Detect which cell encompasses the target text, then output its [X, Y] center coordinate. 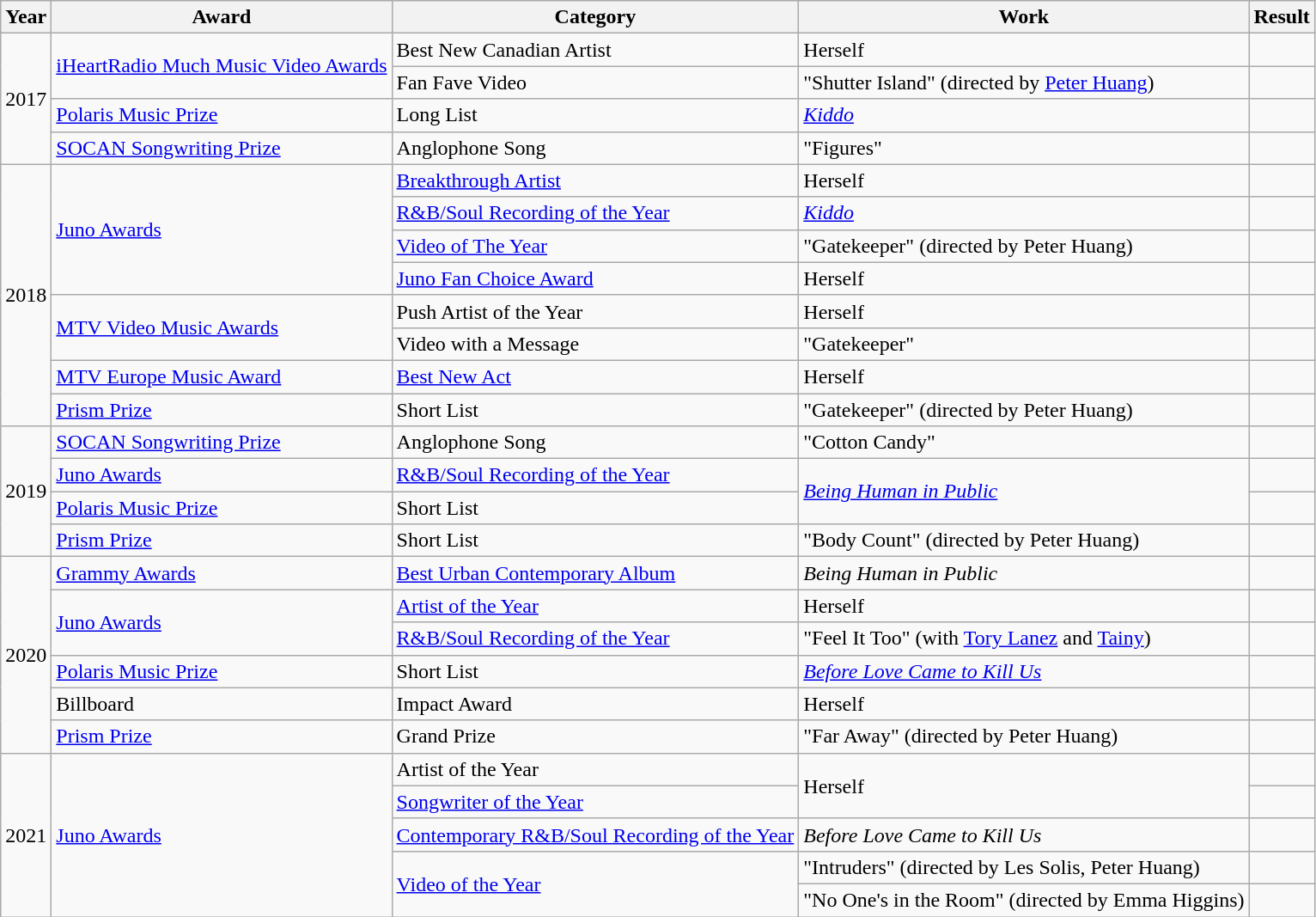
Video of The Year [595, 246]
2021 [26, 834]
Best New Act [595, 376]
Video with a Message [595, 344]
"Figures" [1024, 148]
Best New Canadian Artist [595, 50]
Year [26, 17]
Work [1024, 17]
2017 [26, 99]
Grammy Awards [222, 573]
"Intruders" (directed by Les Solis, Peter Huang) [1024, 867]
2020 [26, 655]
2018 [26, 295]
Long List [595, 115]
Grand Prize [595, 737]
"Shutter Island" (directed by Peter Huang) [1024, 83]
"Feel It Too" (with Tory Lanez and Tainy) [1024, 639]
Push Artist of the Year [595, 311]
"Cotton Candy" [1024, 443]
"No One's in the Room" (directed by Emma Higgins) [1024, 900]
iHeartRadio Much Music Video Awards [222, 66]
Fan Fave Video [595, 83]
2019 [26, 492]
Juno Fan Choice Award [595, 278]
MTV Europe Music Award [222, 376]
Category [595, 17]
Video of the Year [595, 883]
MTV Video Music Awards [222, 327]
Result [1282, 17]
Billboard [222, 704]
Songwriter of the Year [595, 802]
Best Urban Contemporary Album [595, 573]
"Gatekeeper" [1024, 344]
Award [222, 17]
Breakthrough Artist [595, 180]
"Far Away" (directed by Peter Huang) [1024, 737]
Impact Award [595, 704]
Contemporary R&B/Soul Recording of the Year [595, 834]
"Body Count" (directed by Peter Huang) [1024, 541]
